Pinpoint the cell where the given text exists, returning its [X, Y] midpoint coordinate. 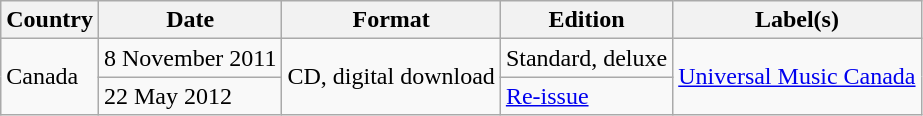
Label(s) [797, 20]
CD, digital download [391, 77]
Standard, deluxe [586, 58]
Canada [50, 77]
Re-issue [586, 96]
Edition [586, 20]
Format [391, 20]
Universal Music Canada [797, 77]
Country [50, 20]
Date [190, 20]
8 November 2011 [190, 58]
22 May 2012 [190, 96]
